Detect which cell encompasses the target text, then output its [X, Y] center coordinate. 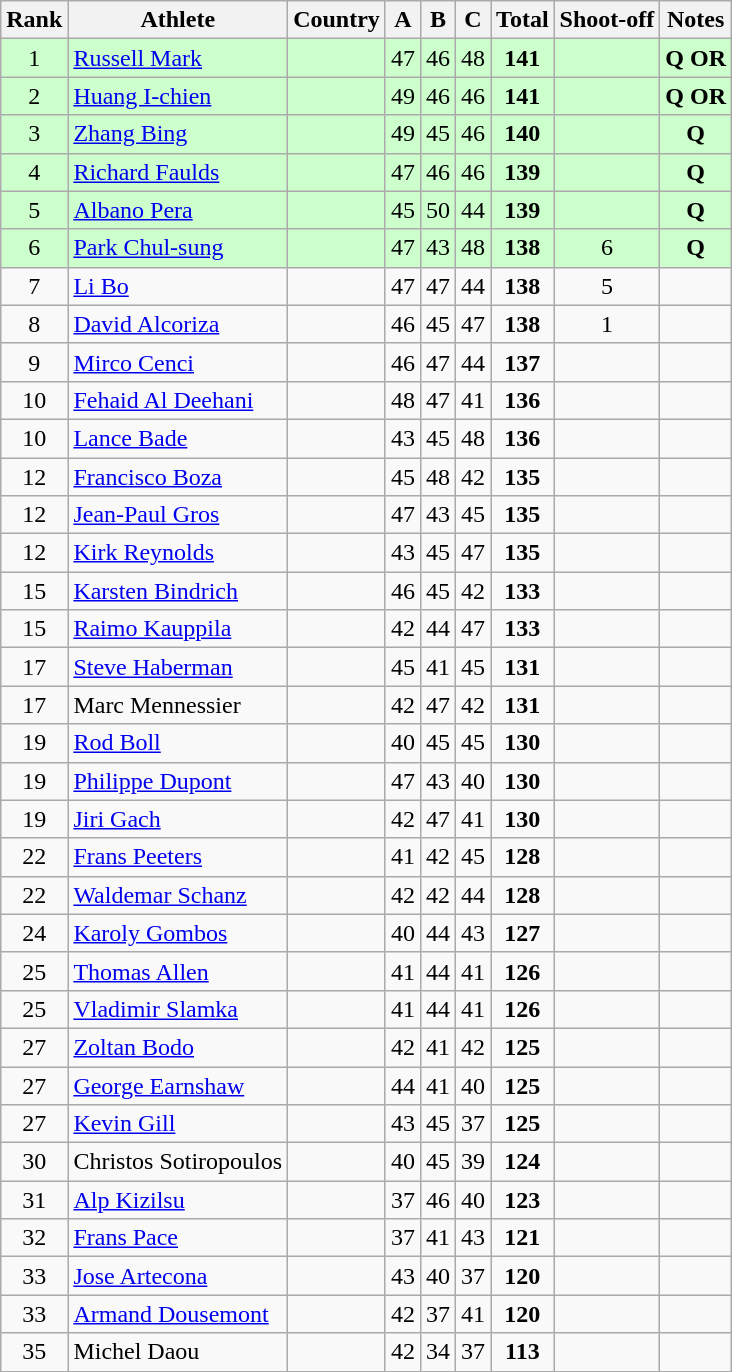
Total [523, 20]
Marc Mennessier [178, 705]
Thomas Allen [178, 971]
Zoltan Bodo [178, 1047]
Richard Faulds [178, 172]
Philippe Dupont [178, 781]
Raimo Kauppila [178, 629]
Frans Peeters [178, 857]
7 [34, 286]
Huang I-chien [178, 96]
Notes [696, 20]
127 [523, 933]
137 [523, 362]
32 [34, 1238]
Li Bo [178, 286]
Rod Boll [178, 743]
Albano Pera [178, 210]
Michel Daou [178, 1352]
Karsten Bindrich [178, 591]
Alp Kizilsu [178, 1200]
Mirco Cenci [178, 362]
113 [523, 1352]
Rank [34, 20]
Christos Sotiropoulos [178, 1162]
A [402, 20]
Kevin Gill [178, 1124]
Karoly Gombos [178, 933]
24 [34, 933]
Francisco Boza [178, 477]
9 [34, 362]
39 [472, 1162]
George Earnshaw [178, 1085]
Park Chul-sung [178, 248]
2 [34, 96]
Jean-Paul Gros [178, 515]
4 [34, 172]
121 [523, 1238]
David Alcoriza [178, 324]
Frans Pace [178, 1238]
3 [34, 134]
140 [523, 134]
30 [34, 1162]
Waldemar Schanz [178, 895]
Fehaid Al Deehani [178, 400]
123 [523, 1200]
Shoot-off [607, 20]
Jiri Gach [178, 819]
Armand Dousemont [178, 1314]
8 [34, 324]
34 [438, 1352]
B [438, 20]
35 [34, 1352]
Jose Artecona [178, 1276]
Lance Bade [178, 438]
Steve Haberman [178, 667]
50 [438, 210]
Russell Mark [178, 58]
124 [523, 1162]
Vladimir Slamka [178, 1009]
C [472, 20]
31 [34, 1200]
Zhang Bing [178, 134]
Athlete [178, 20]
Kirk Reynolds [178, 553]
Country [337, 20]
